Return the [x, y] coordinate for the center point of the cell that contains the specified text.  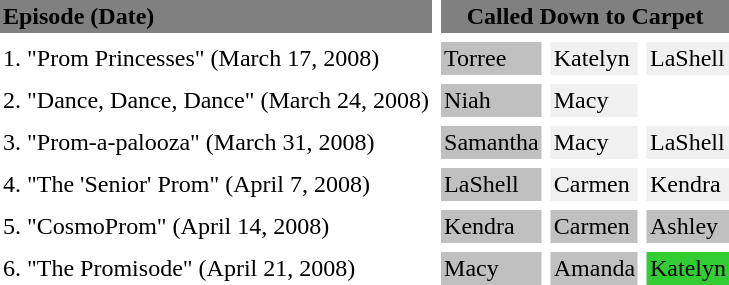
4. "The 'Senior' Prom" (April 7, 2008) [216, 184]
6. "The Promisode" (April 21, 2008) [216, 268]
Torree [492, 58]
Niah [492, 100]
Samantha [492, 142]
3. "Prom-a-palooza" (March 31, 2008) [216, 142]
Ashley [688, 226]
Amanda [594, 268]
Called Down to Carpet [585, 16]
Episode (Date) [216, 16]
2. "Dance, Dance, Dance" (March 24, 2008) [216, 100]
5. "CosmoProm" (April 14, 2008) [216, 226]
1. "Prom Princesses" (March 17, 2008) [216, 58]
